Return [x, y] of the center of cell containing provided text 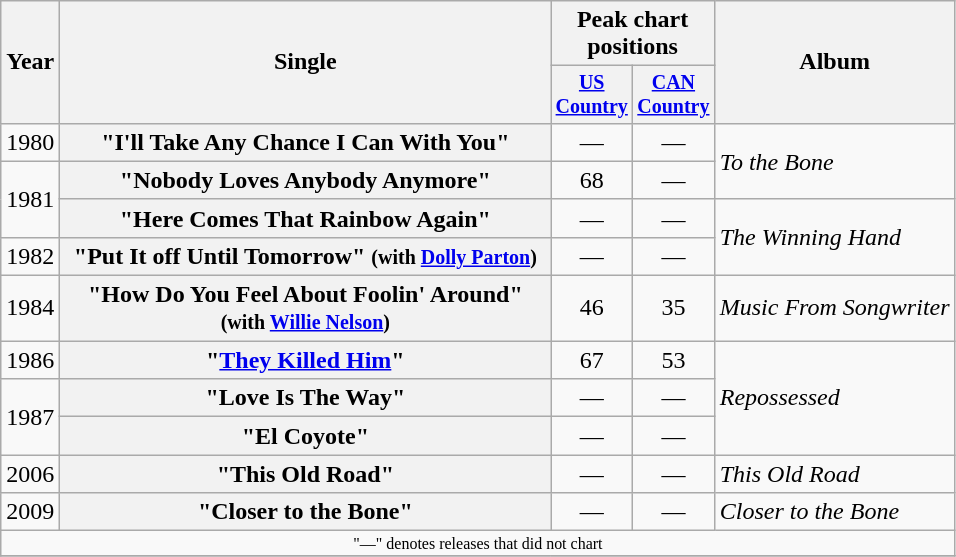
68 [592, 180]
1986 [30, 360]
1984 [30, 308]
Closer to the Bone [834, 512]
"—" denotes releases that did not chart [478, 543]
"This Old Road" [306, 474]
35 [674, 308]
Peak chartpositions [632, 34]
Album [834, 62]
CAN Country [674, 94]
"They Killed Him" [306, 360]
1981 [30, 199]
46 [592, 308]
1980 [30, 142]
To the Bone [834, 161]
2006 [30, 474]
"Put It off Until Tomorrow" (with Dolly Parton) [306, 256]
67 [592, 360]
1982 [30, 256]
1987 [30, 417]
"Closer to the Bone" [306, 512]
53 [674, 360]
"I'll Take Any Chance I Can With You" [306, 142]
The Winning Hand [834, 237]
Music From Songwriter [834, 308]
This Old Road [834, 474]
"Nobody Loves Anybody Anymore" [306, 180]
Single [306, 62]
"How Do You Feel About Foolin' Around"(with Willie Nelson) [306, 308]
"Here Comes That Rainbow Again" [306, 218]
"El Coyote" [306, 436]
US Country [592, 94]
"Love Is The Way" [306, 398]
Repossessed [834, 398]
2009 [30, 512]
Year [30, 62]
